Return [X, Y] of the center of cell containing provided text 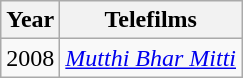
Telefilms [151, 20]
2008 [30, 58]
Mutthi Bhar Mitti [151, 58]
Year [30, 20]
